Output the (X, Y) coordinate of the center of the cell containing the given text.  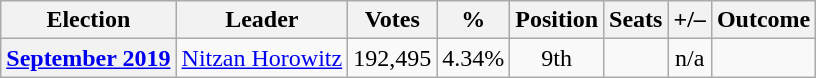
Position (557, 20)
September 2019 (88, 58)
% (474, 20)
n/a (690, 58)
Leader (262, 20)
Votes (392, 20)
Election (88, 20)
Outcome (763, 20)
4.34% (474, 58)
Seats (636, 20)
+/– (690, 20)
9th (557, 58)
Nitzan Horowitz (262, 58)
192,495 (392, 58)
